Scan for the cell matching the given text and deliver its (X, Y) coordinate at center. 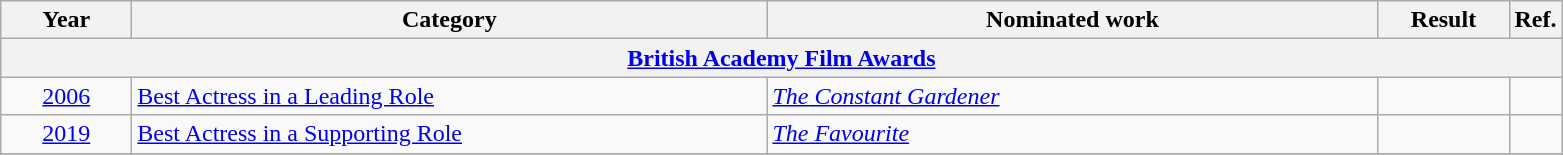
2019 (66, 134)
The Constant Gardener (1072, 96)
British Academy Film Awards (782, 58)
Category (450, 20)
The Favourite (1072, 134)
Nominated work (1072, 20)
Year (66, 20)
Result (1444, 20)
Best Actress in a Leading Role (450, 96)
Best Actress in a Supporting Role (450, 134)
2006 (66, 96)
Ref. (1536, 20)
